Detect which cell encompasses the target text, then output its (x, y) center coordinate. 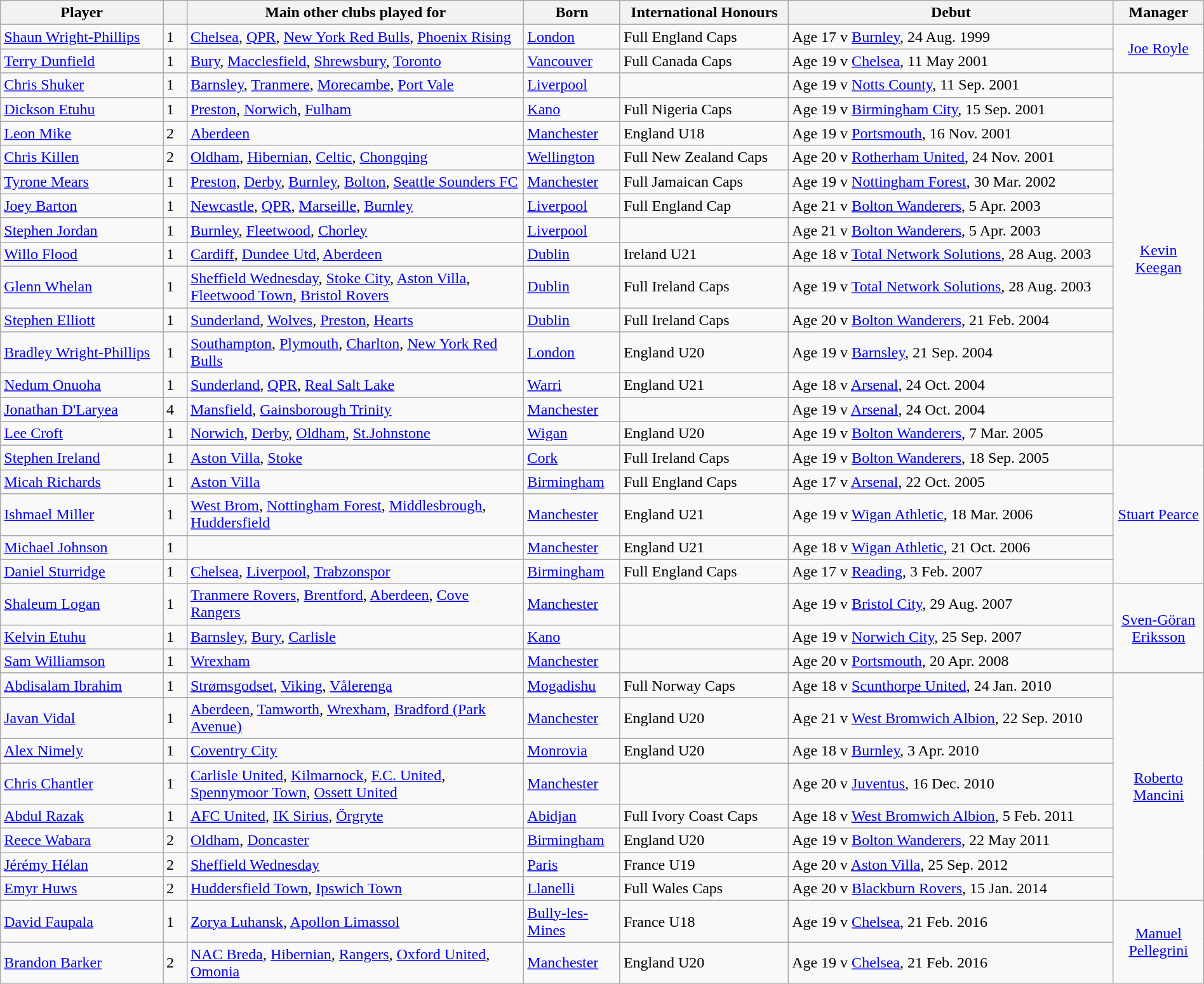
Age 19 v Barnsley, 21 Sep. 2004 (951, 353)
Age 19 v Arsenal, 24 Oct. 2004 (951, 409)
Carlisle United, Kilmarnock, F.C. United, Spennymoor Town, Ossett United (355, 783)
Aberdeen (355, 133)
Aberdeen, Tamworth, Wrexham, Bradford (Park Avenue) (355, 717)
Age 20 v Portsmouth, 20 Apr. 2008 (951, 661)
Chris Chantler (82, 783)
Sven-Göran Eriksson (1158, 628)
Norwich, Derby, Oldham, St.Johnstone (355, 434)
Lee Croft (82, 434)
Reece Wabara (82, 841)
Leon Mike (82, 133)
Jonathan D'Laryea (82, 409)
Joey Barton (82, 206)
Age 19 v Nottingham Forest, 30 Mar. 2002 (951, 182)
Stuart Pearce (1158, 514)
Age 19 v Wigan Athletic, 18 Mar. 2006 (951, 514)
Paris (572, 865)
Zorya Luhansk, Apollon Limassol (355, 922)
Full Ivory Coast Caps (704, 816)
Age 19 v Bristol City, 29 Aug. 2007 (951, 604)
Age 19 v Bolton Wanderers, 18 Sep. 2005 (951, 458)
West Brom, Nottingham Forest, Middlesbrough, Huddersfield (355, 514)
AFC United, IK Sirius, Örgryte (355, 816)
Cardiff, Dundee Utd, Aberdeen (355, 254)
Southampton, Plymouth, Charlton, New York Red Bulls (355, 353)
Debut (951, 13)
Age 17 v Reading, 3 Feb. 2007 (951, 571)
Jérémy Hélan (82, 865)
Nedum Onuoha (82, 385)
Age 20 v Bolton Wanderers, 21 Feb. 2004 (951, 319)
Chris Killen (82, 157)
Full New Zealand Caps (704, 157)
Age 18 v Burnley, 3 Apr. 2010 (951, 750)
Age 21 v West Bromwich Albion, 22 Sep. 2010 (951, 717)
Emyr Huws (82, 889)
Newcastle, QPR, Marseille, Burnley (355, 206)
Kevin Keegan (1158, 259)
4 (175, 409)
France U19 (704, 865)
Oldham, Hibernian, Celtic, Chongqing (355, 157)
Coventry City (355, 750)
Abdul Razak (82, 816)
Barnsley, Bury, Carlisle (355, 637)
Roberto Mancini (1158, 787)
Age 19 v Total Network Solutions, 28 Aug. 2003 (951, 287)
Age 20 v Aston Villa, 25 Sep. 2012 (951, 865)
Dickson Etuhu (82, 109)
Daniel Sturridge (82, 571)
International Honours (704, 13)
Tranmere Rovers, Brentford, Aberdeen, Cove Rangers (355, 604)
Age 20 v Blackburn Rovers, 15 Jan. 2014 (951, 889)
Main other clubs played for (355, 13)
Aston Villa (355, 482)
Strømsgodset, Viking, Vålerenga (355, 685)
Wrexham (355, 661)
Abdisalam Ibrahim (82, 685)
Full Norway Caps (704, 685)
Age 18 v West Bromwich Albion, 5 Feb. 2011 (951, 816)
Shaun Wright-Phillips (82, 37)
Chris Shuker (82, 85)
England U18 (704, 133)
Sheffield Wednesday (355, 865)
Chelsea, QPR, New York Red Bulls, Phoenix Rising (355, 37)
Sheffield Wednesday, Stoke City, Aston Villa, Fleetwood Town, Bristol Rovers (355, 287)
Abidjan (572, 816)
Warri (572, 385)
Age 20 v Rotherham United, 24 Nov. 2001 (951, 157)
Llanelli (572, 889)
Mogadishu (572, 685)
Micah Richards (82, 482)
Full Canada Caps (704, 61)
Age 19 v Chelsea, 11 May 2001 (951, 61)
Player (82, 13)
Monrovia (572, 750)
Javan Vidal (82, 717)
Michael Johnson (82, 547)
Age 19 v Portsmouth, 16 Nov. 2001 (951, 133)
Huddersfield Town, Ipswich Town (355, 889)
Age 18 v Wigan Athletic, 21 Oct. 2006 (951, 547)
Sam Williamson (82, 661)
Terry Dunfield (82, 61)
Preston, Derby, Burnley, Bolton, Seattle Sounders FC (355, 182)
Ishmael Miller (82, 514)
Aston Villa, Stoke (355, 458)
Bradley Wright-Phillips (82, 353)
NAC Breda, Hibernian, Rangers, Oxford United, Omonia (355, 962)
Sunderland, QPR, Real Salt Lake (355, 385)
Full England Cap (704, 206)
Full Wales Caps (704, 889)
Age 17 v Arsenal, 22 Oct. 2005 (951, 482)
Age 19 v Norwich City, 25 Sep. 2007 (951, 637)
Age 19 v Bolton Wanderers, 22 May 2011 (951, 841)
Brandon Barker (82, 962)
Cork (572, 458)
Joe Royle (1158, 49)
Burnley, Fleetwood, Chorley (355, 230)
Age 19 v Birmingham City, 15 Sep. 2001 (951, 109)
Sunderland, Wolves, Preston, Hearts (355, 319)
Bully-les-Mines (572, 922)
Chelsea, Liverpool, Trabzonspor (355, 571)
Kelvin Etuhu (82, 637)
Full Nigeria Caps (704, 109)
Bury, Macclesfield, Shrewsbury, Toronto (355, 61)
Vancouver (572, 61)
David Faupala (82, 922)
Glenn Whelan (82, 287)
Wellington (572, 157)
Age 20 v Juventus, 16 Dec. 2010 (951, 783)
Age 19 v Bolton Wanderers, 7 Mar. 2005 (951, 434)
Alex Nimely (82, 750)
Age 18 v Total Network Solutions, 28 Aug. 2003 (951, 254)
Mansfield, Gainsborough Trinity (355, 409)
Full Jamaican Caps (704, 182)
Manager (1158, 13)
Stephen Elliott (82, 319)
Tyrone Mears (82, 182)
Willo Flood (82, 254)
Ireland U21 (704, 254)
Age 18 v Arsenal, 24 Oct. 2004 (951, 385)
Age 18 v Scunthorpe United, 24 Jan. 2010 (951, 685)
Oldham, Doncaster (355, 841)
Age 17 v Burnley, 24 Aug. 1999 (951, 37)
Born (572, 13)
Shaleum Logan (82, 604)
Age 19 v Notts County, 11 Sep. 2001 (951, 85)
Stephen Ireland (82, 458)
Manuel Pellegrini (1158, 942)
Preston, Norwich, Fulham (355, 109)
Barnsley, Tranmere, Morecambe, Port Vale (355, 85)
France U18 (704, 922)
Wigan (572, 434)
Stephen Jordan (82, 230)
